From the cell containing the given text, extract its center point as [x, y] coordinate. 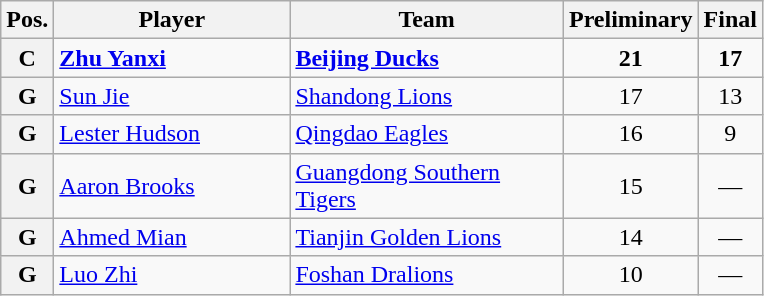
Sun Jie [172, 96]
9 [730, 134]
Aaron Brooks [172, 186]
Lester Hudson [172, 134]
16 [630, 134]
Shandong Lions [427, 96]
Beijing Ducks [427, 58]
C [28, 58]
Ahmed Mian [172, 237]
Pos. [28, 20]
13 [730, 96]
Foshan Dralions [427, 275]
Preliminary [630, 20]
Zhu Yanxi [172, 58]
Team [427, 20]
Tianjin Golden Lions [427, 237]
Final [730, 20]
10 [630, 275]
14 [630, 237]
Qingdao Eagles [427, 134]
Player [172, 20]
21 [630, 58]
Guangdong Southern Tigers [427, 186]
15 [630, 186]
Luo Zhi [172, 275]
